Detect which cell encompasses the target text, then output its (X, Y) center coordinate. 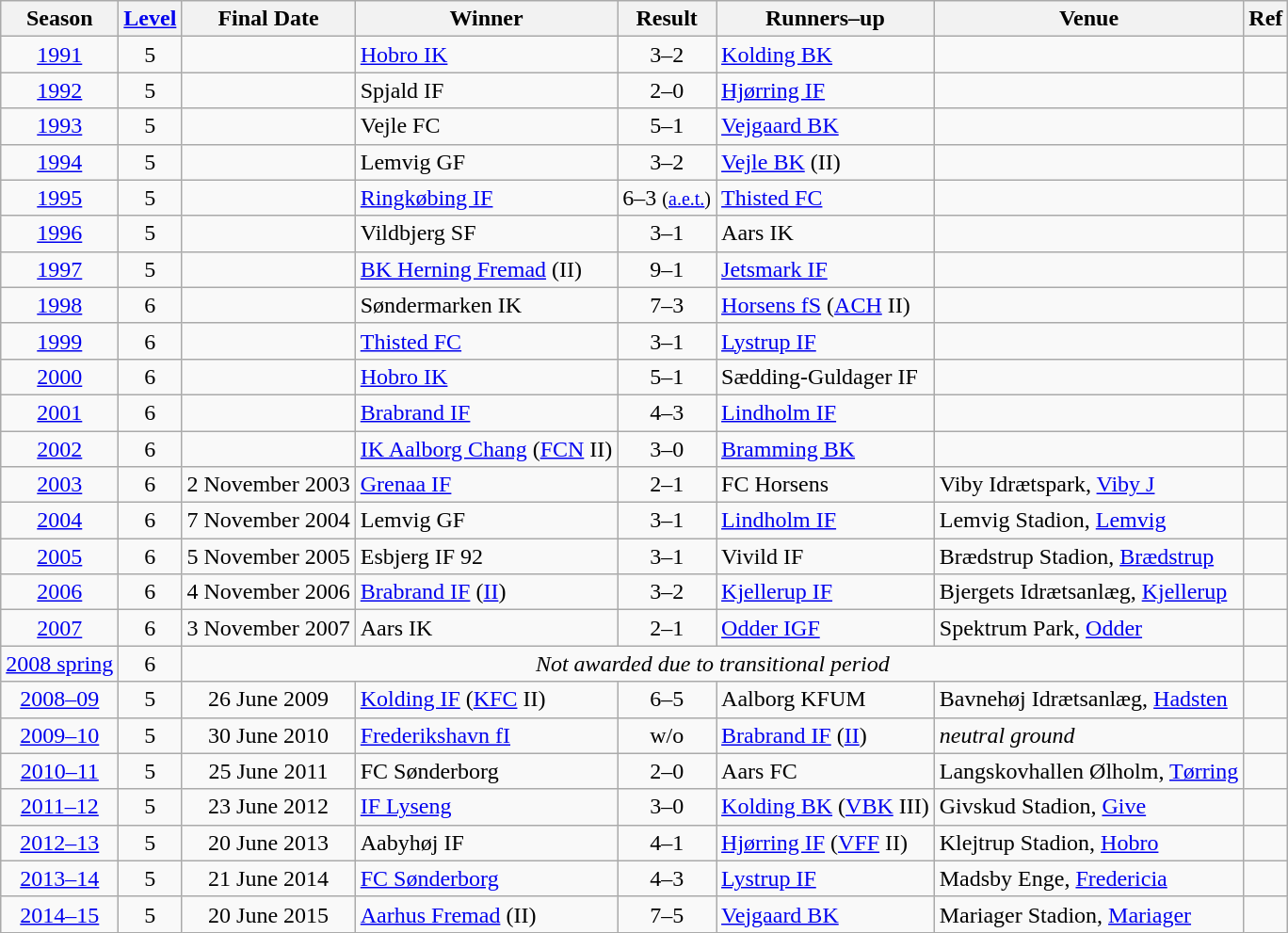
Bramming BK (826, 449)
2001 (60, 412)
Aalborg KFUM (826, 700)
4–1 (667, 843)
1992 (60, 90)
Brædstrup Stadion, Brædstrup (1088, 556)
9–1 (667, 269)
20 June 2013 (268, 843)
5 November 2005 (268, 556)
IK Aalborg Chang (FCN II) (486, 449)
Odder IGF (826, 628)
Season (60, 19)
1993 (60, 126)
Viby Idrætspark, Viby J (1088, 485)
Ref (1265, 19)
2002 (60, 449)
Brabrand IF (486, 412)
Vejle FC (486, 126)
Kolding BK (VBK III) (826, 807)
Venue (1088, 19)
Kolding BK (826, 55)
23 June 2012 (268, 807)
7 November 2004 (268, 521)
Spjald IF (486, 90)
FC Horsens (826, 485)
1991 (60, 55)
2000 (60, 377)
20 June 2015 (268, 914)
1994 (60, 162)
Frederikshavn fI (486, 735)
neutral ground (1088, 735)
Madsby Enge, Fredericia (1088, 878)
2007 (60, 628)
1998 (60, 305)
6–5 (667, 700)
2008 spring (60, 664)
2014–15 (60, 914)
2008–09 (60, 700)
Søndermarken IK (486, 305)
30 June 2010 (268, 735)
1995 (60, 198)
Level (151, 19)
1999 (60, 341)
Bavnehøj Idrætsanlæg, Hadsten (1088, 700)
w/o (667, 735)
Not awarded due to transitional period (713, 664)
Bjergets Idrætsanlæg, Kjellerup (1088, 592)
2005 (60, 556)
Vivild IF (826, 556)
1997 (60, 269)
Aarhus Fremad (II) (486, 914)
6–3 (a.e.t.) (667, 198)
Runners–up (826, 19)
25 June 2011 (268, 771)
Vejle BK (II) (826, 162)
Esbjerg IF 92 (486, 556)
26 June 2009 (268, 700)
Lemvig Stadion, Lemvig (1088, 521)
Mariager Stadion, Mariager (1088, 914)
Horsens fS (ACH II) (826, 305)
4 November 2006 (268, 592)
Klejtrup Stadion, Hobro (1088, 843)
1996 (60, 233)
7–3 (667, 305)
Jetsmark IF (826, 269)
2011–12 (60, 807)
2009–10 (60, 735)
Aars FC (826, 771)
3 November 2007 (268, 628)
IF Lyseng (486, 807)
Result (667, 19)
2006 (60, 592)
Hjørring IF (VFF II) (826, 843)
2012–13 (60, 843)
Vildbjerg SF (486, 233)
2004 (60, 521)
Langskovhallen Ølholm, Tørring (1088, 771)
2003 (60, 485)
Kjellerup IF (826, 592)
Spektrum Park, Odder (1088, 628)
Winner (486, 19)
Kolding IF (KFC II) (486, 700)
Ringkøbing IF (486, 198)
Sædding-Guldager IF (826, 377)
Hjørring IF (826, 90)
7–5 (667, 914)
BK Herning Fremad (II) (486, 269)
21 June 2014 (268, 878)
Grenaa IF (486, 485)
2013–14 (60, 878)
Givskud Stadion, Give (1088, 807)
Aabyhøj IF (486, 843)
Final Date (268, 19)
2 November 2003 (268, 485)
2010–11 (60, 771)
